Detect which cell encompasses the target text, then output its [X, Y] center coordinate. 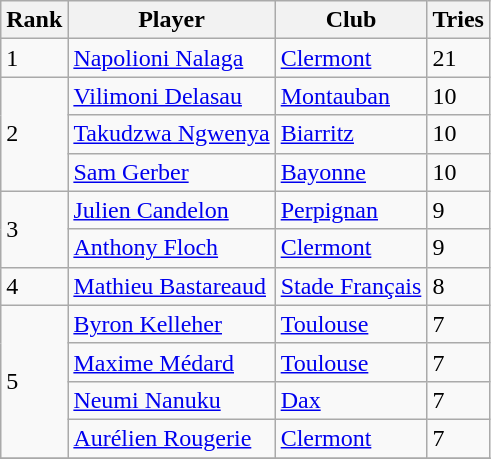
Vilimoni Delasau [172, 96]
Napolioni Nalaga [172, 58]
Club [351, 20]
Takudzwa Ngwenya [172, 134]
Mathieu Bastareaud [172, 286]
Montauban [351, 96]
5 [34, 381]
Julien Candelon [172, 210]
Rank [34, 20]
8 [458, 286]
Bayonne [351, 172]
Perpignan [351, 210]
Neumi Nanuku [172, 400]
Maxime Médard [172, 362]
2 [34, 134]
3 [34, 229]
Dax [351, 400]
Aurélien Rougerie [172, 438]
21 [458, 58]
Stade Français [351, 286]
Biarritz [351, 134]
Byron Kelleher [172, 324]
4 [34, 286]
Tries [458, 20]
Sam Gerber [172, 172]
1 [34, 58]
Anthony Floch [172, 248]
Player [172, 20]
